Output the [X, Y] coordinate of the center of the cell containing the given text.  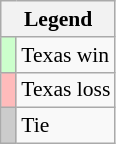
Legend [58, 19]
Tie [66, 126]
Texas loss [66, 90]
Texas win [66, 55]
